From the cell containing the given text, extract its center point as (X, Y) coordinate. 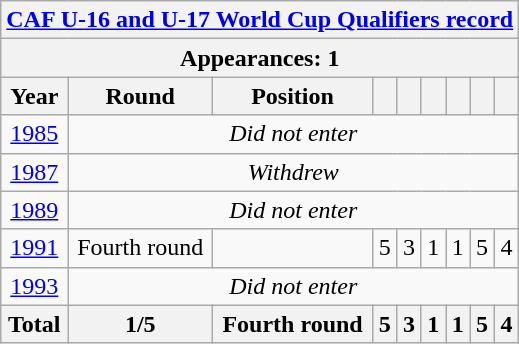
Position (293, 96)
Withdrew (294, 172)
1989 (34, 210)
Year (34, 96)
1991 (34, 248)
Total (34, 324)
1985 (34, 134)
Appearances: 1 (260, 58)
1987 (34, 172)
1/5 (140, 324)
1993 (34, 286)
Round (140, 96)
CAF U-16 and U-17 World Cup Qualifiers record (260, 20)
